From the cell containing the given text, extract its center point as (x, y) coordinate. 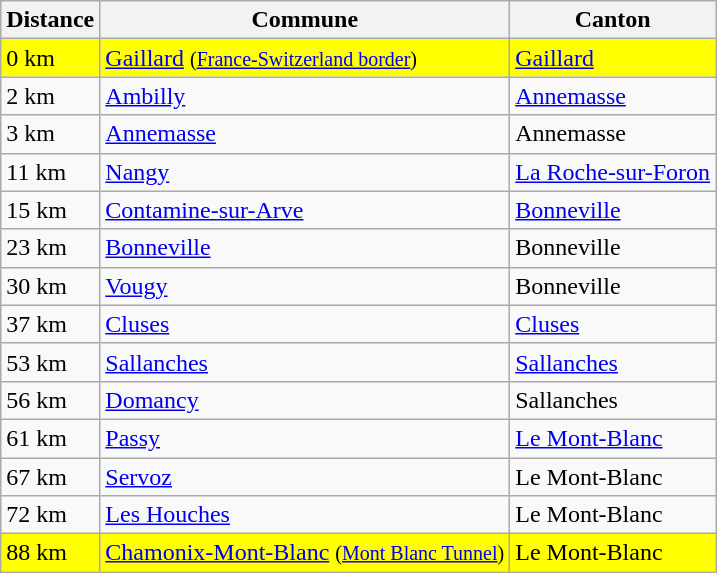
61 km (50, 438)
15 km (50, 210)
30 km (50, 286)
2 km (50, 96)
Les Houches (305, 515)
Contamine-sur-Arve (305, 210)
La Roche-sur-Foron (613, 172)
37 km (50, 324)
Ambilly (305, 96)
Domancy (305, 400)
Gaillard (613, 58)
67 km (50, 477)
88 km (50, 553)
56 km (50, 400)
0 km (50, 58)
11 km (50, 172)
Chamonix-Mont-Blanc (Mont Blanc Tunnel) (305, 553)
Nangy (305, 172)
Distance (50, 20)
Passy (305, 438)
3 km (50, 134)
Gaillard (France-Switzerland border) (305, 58)
Vougy (305, 286)
23 km (50, 248)
Commune (305, 20)
Servoz (305, 477)
53 km (50, 362)
72 km (50, 515)
Canton (613, 20)
